Find where the given text appears and provide that cell's center as (x, y) coordinate. 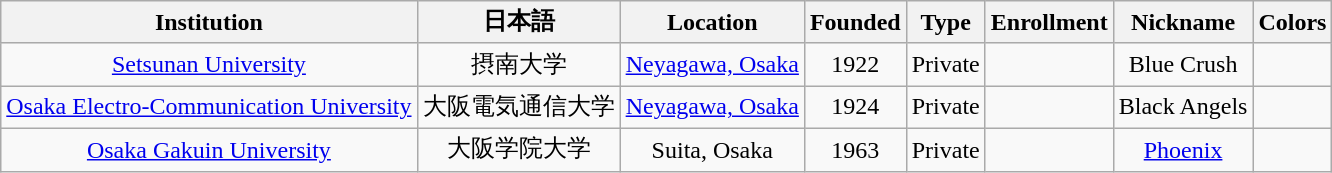
Black Angels (1183, 108)
Osaka Gakuin University (209, 150)
1924 (855, 108)
Institution (209, 22)
Nickname (1183, 22)
Phoenix (1183, 150)
大阪学院大学 (518, 150)
1922 (855, 64)
Blue Crush (1183, 64)
Suita, Osaka (712, 150)
Enrollment (1049, 22)
Osaka Electro-Communication University (209, 108)
Location (712, 22)
1963 (855, 150)
Colors (1292, 22)
Type (946, 22)
Setsunan University (209, 64)
大阪電気通信大学 (518, 108)
日本語 (518, 22)
Founded (855, 22)
摂南大学 (518, 64)
